Return (x, y) of the center of cell containing provided text 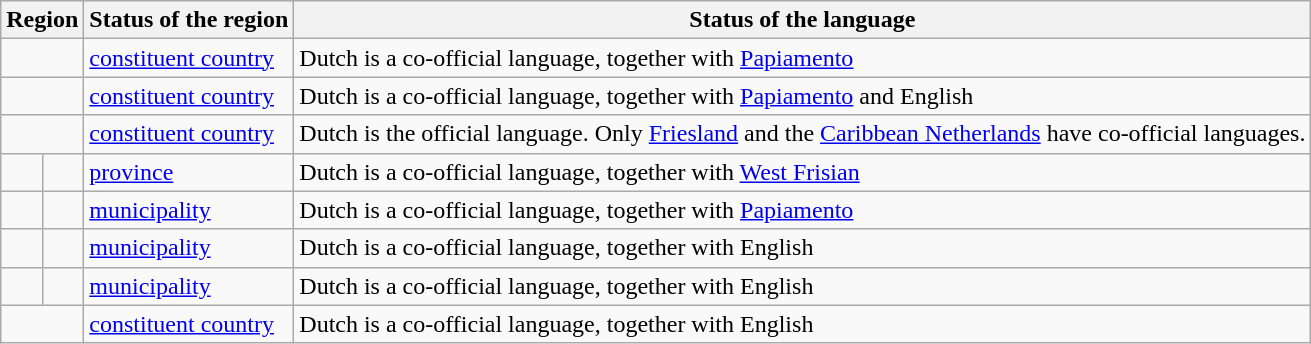
Dutch is a co-official language, together with West Frisian (802, 172)
Dutch is a co-official language, together with Papiamento and English (802, 96)
province (189, 172)
Region (42, 20)
Status of the region (189, 20)
Dutch is the official language. Only Friesland and the Caribbean Netherlands have co-official languages. (802, 134)
Status of the language (802, 20)
